Determine the (X, Y) coordinate at the center of the cell enclosing the given text.  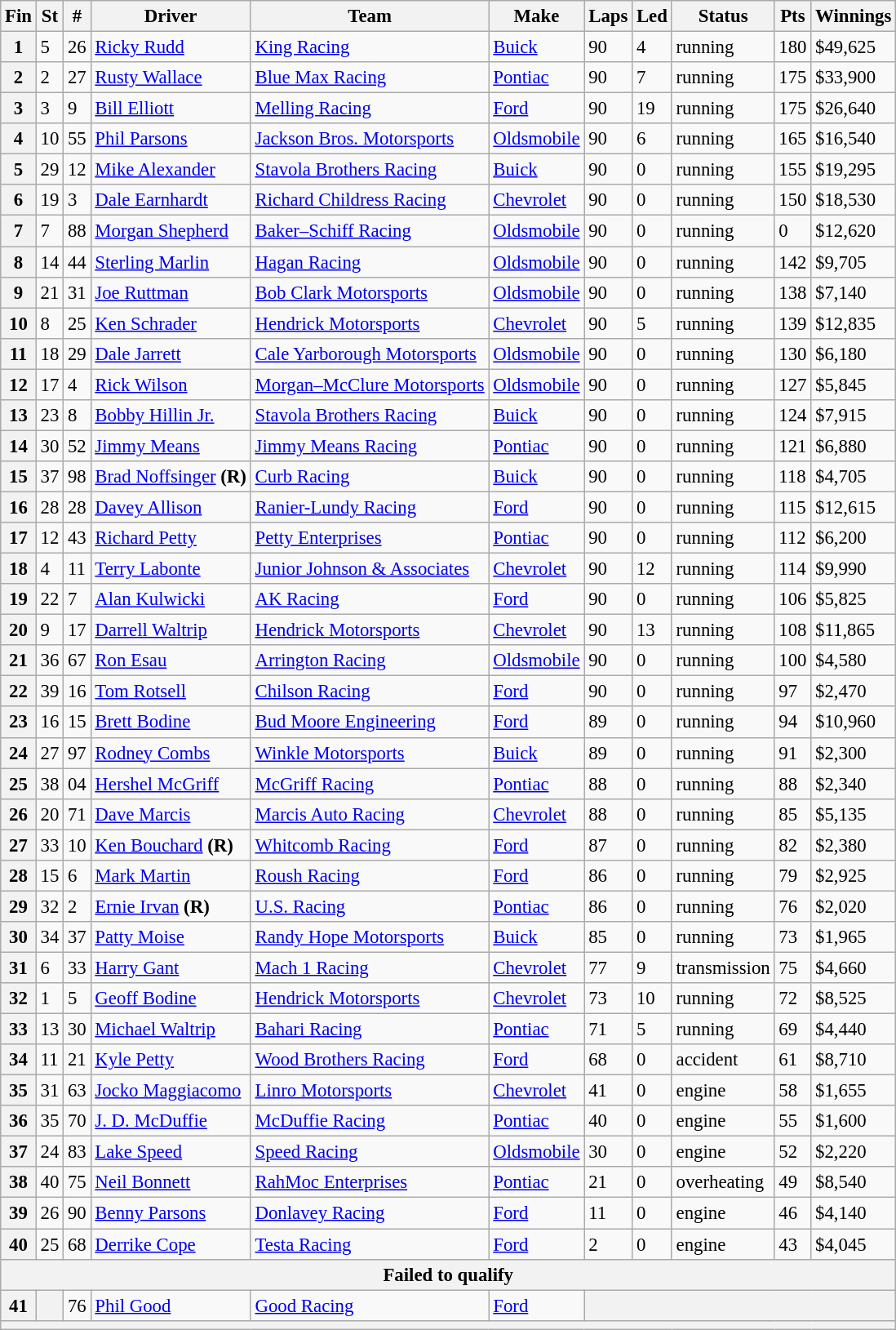
Darrell Waltrip (171, 630)
$10,960 (854, 723)
Good Racing (370, 1306)
Ken Schrader (171, 323)
Melling Racing (370, 109)
Rick Wilson (171, 385)
$7,915 (854, 416)
Marcis Auto Racing (370, 814)
67 (77, 661)
Petty Enterprises (370, 538)
91 (793, 753)
Phil Parsons (171, 139)
$2,925 (854, 876)
Brad Noffsinger (R) (171, 477)
70 (77, 1121)
$5,825 (854, 599)
Bill Elliott (171, 109)
Ranier-Lundy Racing (370, 507)
AK Racing (370, 599)
Dale Jarrett (171, 354)
Curb Racing (370, 477)
King Racing (370, 47)
Dave Marcis (171, 814)
Winnings (854, 16)
Whitcomb Racing (370, 845)
79 (793, 876)
77 (609, 967)
$2,020 (854, 906)
Mach 1 Racing (370, 967)
Laps (609, 16)
138 (793, 292)
Baker–Schiff Racing (370, 231)
Make (537, 16)
61 (793, 1060)
Derrike Cope (171, 1244)
$9,705 (854, 262)
Terry Labonte (171, 569)
Donlavey Racing (370, 1213)
Jocko Maggiacomo (171, 1091)
Bobby Hillin Jr. (171, 416)
Geoff Bodine (171, 999)
$5,135 (854, 814)
115 (793, 507)
$8,525 (854, 999)
Mike Alexander (171, 170)
$5,845 (854, 385)
$2,220 (854, 1152)
$1,655 (854, 1091)
$2,470 (854, 692)
130 (793, 354)
Davey Allison (171, 507)
Status (723, 16)
transmission (723, 967)
Patty Moise (171, 937)
$26,640 (854, 109)
Mark Martin (171, 876)
142 (793, 262)
$1,600 (854, 1121)
$1,965 (854, 937)
Blue Max Racing (370, 78)
98 (77, 477)
$2,340 (854, 784)
Bahari Racing (370, 1030)
Harry Gant (171, 967)
Testa Racing (370, 1244)
94 (793, 723)
87 (609, 845)
165 (793, 139)
$12,835 (854, 323)
Rodney Combs (171, 753)
Tom Rotsell (171, 692)
Cale Yarborough Motorsports (370, 354)
Randy Hope Motorsports (370, 937)
Fin (19, 16)
04 (77, 784)
Lake Speed (171, 1152)
accident (723, 1060)
St (49, 16)
$9,990 (854, 569)
44 (77, 262)
46 (793, 1213)
Bud Moore Engineering (370, 723)
overheating (723, 1183)
$8,710 (854, 1060)
Hagan Racing (370, 262)
Alan Kulwicki (171, 599)
112 (793, 538)
$4,660 (854, 967)
Jackson Bros. Motorsports (370, 139)
Failed to qualify (449, 1274)
Jimmy Means (171, 446)
Driver (171, 16)
# (77, 16)
58 (793, 1091)
$33,900 (854, 78)
$6,880 (854, 446)
$7,140 (854, 292)
Bob Clark Motorsports (370, 292)
Roush Racing (370, 876)
Team (370, 16)
$16,540 (854, 139)
Benny Parsons (171, 1213)
Richard Petty (171, 538)
Kyle Petty (171, 1060)
82 (793, 845)
Ken Bouchard (R) (171, 845)
Rusty Wallace (171, 78)
$19,295 (854, 170)
49 (793, 1183)
J. D. McDuffie (171, 1121)
$4,580 (854, 661)
Pts (793, 16)
$6,200 (854, 538)
108 (793, 630)
Brett Bodine (171, 723)
$2,380 (854, 845)
Morgan–McClure Motorsports (370, 385)
Winkle Motorsports (370, 753)
Jimmy Means Racing (370, 446)
$12,620 (854, 231)
Ricky Rudd (171, 47)
$2,300 (854, 753)
RahMoc Enterprises (370, 1183)
121 (793, 446)
72 (793, 999)
114 (793, 569)
124 (793, 416)
$11,865 (854, 630)
Hershel McGriff (171, 784)
Ernie Irvan (R) (171, 906)
$6,180 (854, 354)
Neil Bonnett (171, 1183)
106 (793, 599)
Richard Childress Racing (370, 200)
150 (793, 200)
Linro Motorsports (370, 1091)
Chilson Racing (370, 692)
Joe Ruttman (171, 292)
Ron Esau (171, 661)
127 (793, 385)
U.S. Racing (370, 906)
118 (793, 477)
$18,530 (854, 200)
$49,625 (854, 47)
$4,705 (854, 477)
63 (77, 1091)
$4,440 (854, 1030)
$8,540 (854, 1183)
Michael Waltrip (171, 1030)
Sterling Marlin (171, 262)
$4,140 (854, 1213)
Speed Racing (370, 1152)
139 (793, 323)
McGriff Racing (370, 784)
69 (793, 1030)
100 (793, 661)
Junior Johnson & Associates (370, 569)
$12,615 (854, 507)
Phil Good (171, 1306)
Arrington Racing (370, 661)
180 (793, 47)
McDuffie Racing (370, 1121)
Wood Brothers Racing (370, 1060)
$4,045 (854, 1244)
155 (793, 170)
83 (77, 1152)
Led (653, 16)
Dale Earnhardt (171, 200)
Morgan Shepherd (171, 231)
